Capture the cell that displays the provided text and extract its (X, Y) central coordinate. 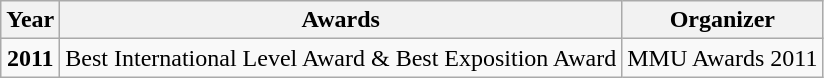
Awards (341, 20)
Organizer (722, 20)
Best International Level Award & Best Exposition Award (341, 58)
MMU Awards 2011 (722, 58)
Year (30, 20)
2011 (30, 58)
